Detect which cell encompasses the target text, then output its (x, y) center coordinate. 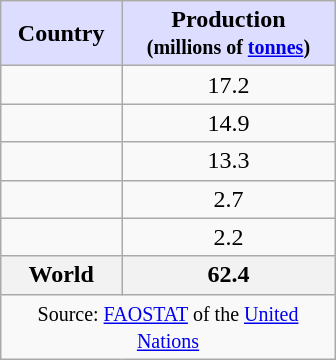
17.2 (229, 85)
14.9 (229, 123)
World (62, 275)
Production(millions of tonnes) (229, 34)
62.4 (229, 275)
2.7 (229, 199)
Source: FAOSTAT of the United Nations (168, 326)
2.2 (229, 237)
13.3 (229, 161)
Country (62, 34)
